Scan for the cell matching the given text and deliver its [x, y] coordinate at center. 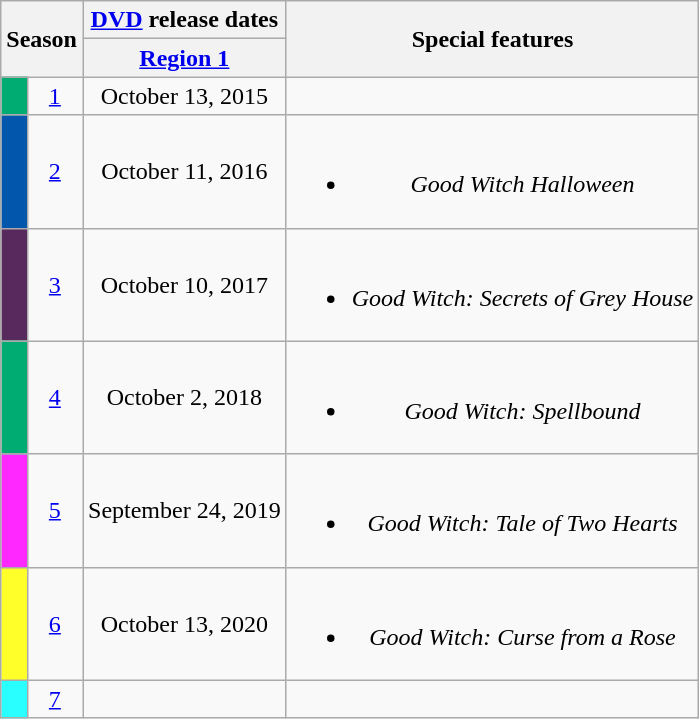
Season [42, 39]
October 13, 2015 [184, 96]
Region 1 [184, 58]
2 [54, 172]
3 [54, 284]
5 [54, 510]
Good Witch: Spellbound [492, 398]
October 11, 2016 [184, 172]
October 2, 2018 [184, 398]
Good Witch: Secrets of Grey House [492, 284]
1 [54, 96]
October 10, 2017 [184, 284]
September 24, 2019 [184, 510]
Special features [492, 39]
Good Witch: Curse from a Rose [492, 624]
7 [54, 699]
October 13, 2020 [184, 624]
Good Witch Halloween [492, 172]
DVD release dates [184, 20]
Good Witch: Tale of Two Hearts [492, 510]
6 [54, 624]
4 [54, 398]
